Pinpoint the cell where the given text exists, returning its (X, Y) midpoint coordinate. 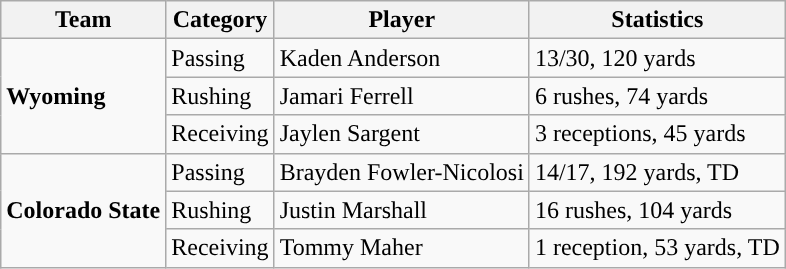
Brayden Fowler-Nicolosi (402, 172)
Jaylen Sargent (402, 134)
Colorado State (84, 210)
Category (220, 20)
Team (84, 20)
16 rushes, 104 yards (657, 210)
3 receptions, 45 yards (657, 134)
Statistics (657, 20)
1 reception, 53 yards, TD (657, 248)
Jamari Ferrell (402, 96)
6 rushes, 74 yards (657, 96)
Player (402, 20)
Wyoming (84, 96)
14/17, 192 yards, TD (657, 172)
Justin Marshall (402, 210)
13/30, 120 yards (657, 58)
Kaden Anderson (402, 58)
Tommy Maher (402, 248)
